Return (X, Y) of the center of cell containing provided text 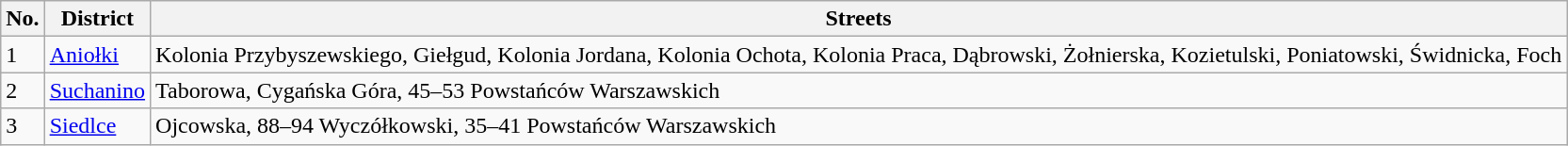
Streets (859, 19)
Taborowa, Cygańska Góra, 45–53 Powstańców Warszawskich (859, 90)
3 (23, 126)
No. (23, 19)
District (97, 19)
Suchanino (97, 90)
Ojcowska, 88–94 Wyczółkowski, 35–41 Powstańców Warszawskich (859, 126)
Aniołki (97, 55)
Siedlce (97, 126)
Kolonia Przybyszewskiego, Giełgud, Kolonia Jordana, Kolonia Ochota, Kolonia Praca, Dąbrowski, Żołnierska, Kozietulski, Poniatowski, Świdnicka, Foch (859, 55)
1 (23, 55)
2 (23, 90)
